Return (x, y) of the center of cell containing provided text 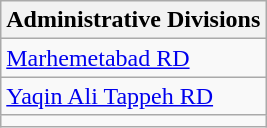
Marhemetabad RD (134, 58)
Administrative Divisions (134, 20)
Yaqin Ali Tappeh RD (134, 96)
